Locate the cell with the specified text and output its [x, y] center coordinate. 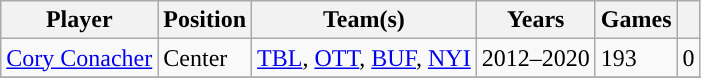
Games [636, 20]
2012–2020 [536, 58]
0 [688, 58]
TBL, OTT, BUF, NYI [364, 58]
Center [205, 58]
Player [80, 20]
193 [636, 58]
Years [536, 20]
Team(s) [364, 20]
Position [205, 20]
Cory Conacher [80, 58]
